Pinpoint the cell where the given text exists, returning its (X, Y) midpoint coordinate. 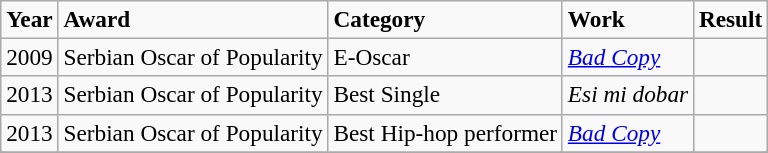
Year (30, 19)
Category (445, 19)
Best Single (445, 95)
E-Oscar (445, 57)
Award (193, 19)
Best Hip-hop performer (445, 133)
Result (731, 19)
2009 (30, 57)
Work (628, 19)
Esi mi dobar (628, 95)
